Search for the cell housing the specified text and yield its (x, y) center coordinate. 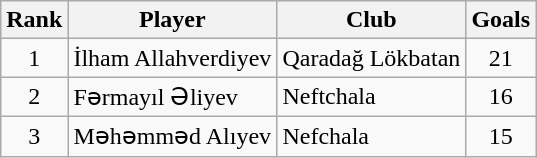
Goals (501, 20)
Club (372, 20)
Fərmayıl Əliyev (172, 97)
1 (34, 58)
3 (34, 136)
Neftchala (372, 97)
15 (501, 136)
2 (34, 97)
Qaradağ Lökbatan (372, 58)
Player (172, 20)
Rank (34, 20)
Nefchala (372, 136)
16 (501, 97)
21 (501, 58)
İlham Allahverdiyev (172, 58)
Məhəmməd Alıyev (172, 136)
